Capture the cell that displays the provided text and extract its (x, y) central coordinate. 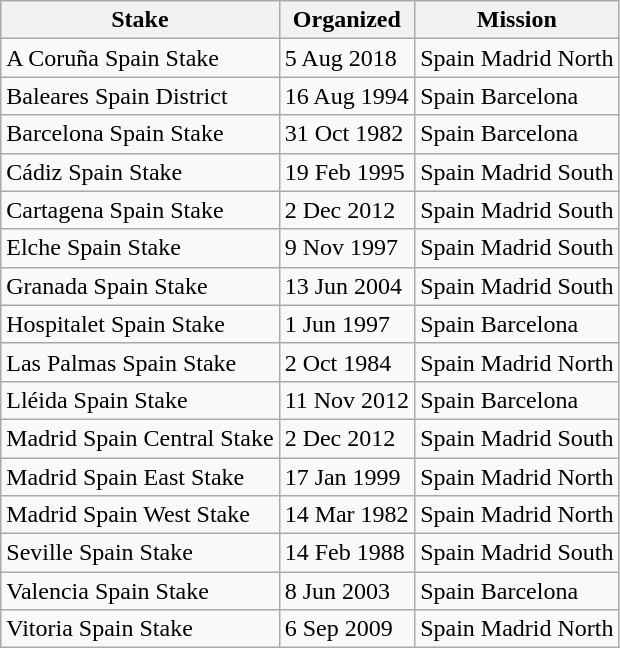
Cartagena Spain Stake (140, 210)
11 Nov 2012 (347, 400)
31 Oct 1982 (347, 134)
17 Jan 1999 (347, 477)
Las Palmas Spain Stake (140, 362)
Mission (517, 20)
Madrid Spain Central Stake (140, 438)
9 Nov 1997 (347, 248)
Madrid Spain West Stake (140, 515)
Vitoria Spain Stake (140, 629)
Stake (140, 20)
Seville Spain Stake (140, 553)
13 Jun 2004 (347, 286)
14 Feb 1988 (347, 553)
Cádiz Spain Stake (140, 172)
14 Mar 1982 (347, 515)
Organized (347, 20)
Baleares Spain District (140, 96)
Lléida Spain Stake (140, 400)
Barcelona Spain Stake (140, 134)
1 Jun 1997 (347, 324)
8 Jun 2003 (347, 591)
5 Aug 2018 (347, 58)
Granada Spain Stake (140, 286)
19 Feb 1995 (347, 172)
2 Oct 1984 (347, 362)
Valencia Spain Stake (140, 591)
A Coruña Spain Stake (140, 58)
16 Aug 1994 (347, 96)
6 Sep 2009 (347, 629)
Elche Spain Stake (140, 248)
Hospitalet Spain Stake (140, 324)
Madrid Spain East Stake (140, 477)
